Determine the [X, Y] coordinate at the center of the cell enclosing the given text.  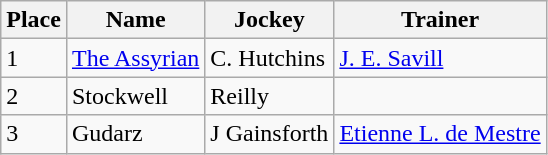
C. Hutchins [270, 58]
Name [135, 20]
J. E. Savill [440, 58]
Etienne L. de Mestre [440, 134]
Place [34, 20]
1 [34, 58]
The Assyrian [135, 58]
Jockey [270, 20]
Reilly [270, 96]
3 [34, 134]
Stockwell [135, 96]
Trainer [440, 20]
2 [34, 96]
J Gainsforth [270, 134]
Gudarz [135, 134]
